Pinpoint the cell where the given text exists, returning its (X, Y) midpoint coordinate. 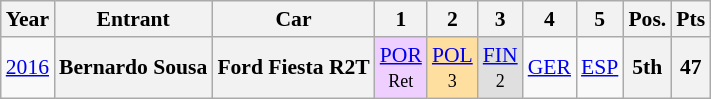
Car (293, 19)
Pos. (647, 19)
1 (401, 19)
ESP (600, 68)
4 (550, 19)
2 (452, 19)
2016 (28, 68)
Ford Fiesta R2T (293, 68)
Entrant (133, 19)
5 (600, 19)
3 (500, 19)
FIN2 (500, 68)
POL3 (452, 68)
5th (647, 68)
GER (550, 68)
Bernardo Sousa (133, 68)
Pts (690, 19)
Year (28, 19)
PORRet (401, 68)
47 (690, 68)
